From the cell containing the given text, extract its center point as [X, Y] coordinate. 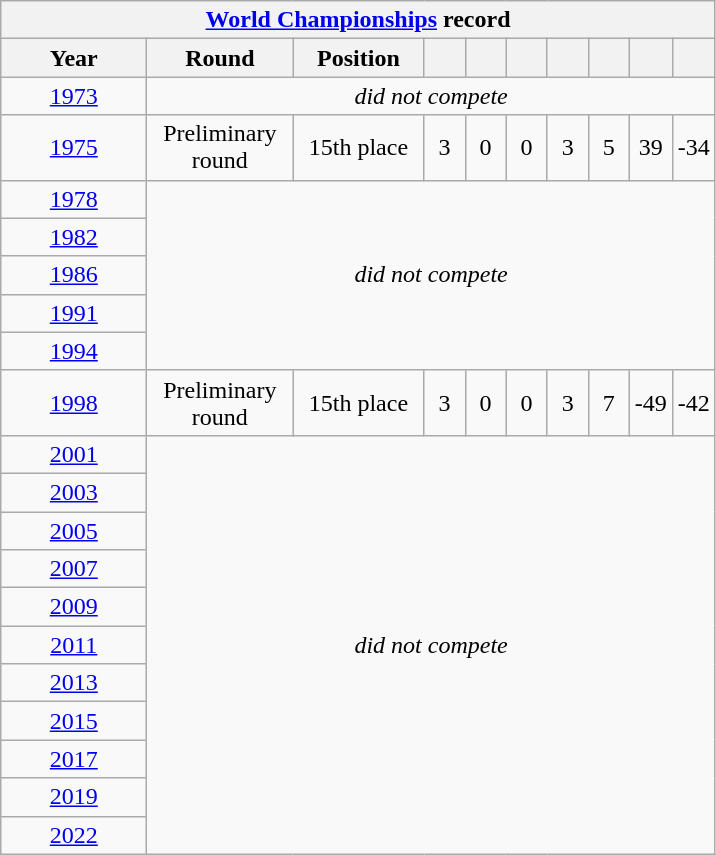
2005 [74, 531]
2015 [74, 721]
Position [358, 58]
Round [220, 58]
1975 [74, 148]
-49 [650, 402]
1998 [74, 402]
-34 [694, 148]
1994 [74, 351]
1978 [74, 199]
2017 [74, 759]
World Championships record [358, 20]
5 [608, 148]
2019 [74, 797]
2009 [74, 607]
2003 [74, 492]
39 [650, 148]
2007 [74, 569]
1973 [74, 96]
1991 [74, 313]
2022 [74, 835]
1982 [74, 237]
2011 [74, 645]
-42 [694, 402]
2013 [74, 683]
2001 [74, 454]
7 [608, 402]
1986 [74, 275]
Year [74, 58]
